Identify which cell holds the provided text, then report its [X, Y] central coordinate. 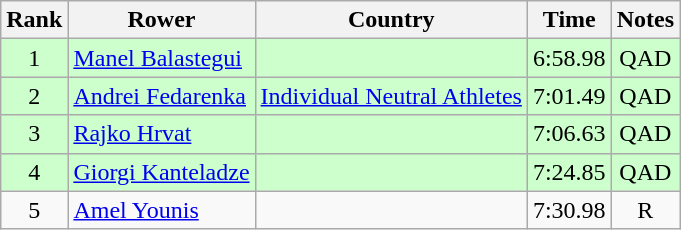
3 [34, 134]
Amel Younis [162, 210]
7:01.49 [569, 96]
Time [569, 20]
Giorgi Kanteladze [162, 172]
7:30.98 [569, 210]
1 [34, 58]
Rower [162, 20]
Individual Neutral Athletes [391, 96]
Andrei Fedarenka [162, 96]
2 [34, 96]
Rajko Hrvat [162, 134]
Manel Balastegui [162, 58]
5 [34, 210]
4 [34, 172]
R [645, 210]
7:24.85 [569, 172]
Notes [645, 20]
Country [391, 20]
7:06.63 [569, 134]
Rank [34, 20]
6:58.98 [569, 58]
